Return the [x, y] coordinate for the center point of the cell that contains the specified text.  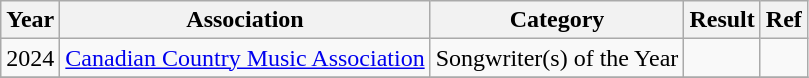
Ref [784, 20]
Year [30, 20]
Category [557, 20]
Association [245, 20]
Songwriter(s) of the Year [557, 58]
Canadian Country Music Association [245, 58]
2024 [30, 58]
Result [722, 20]
